Identify which cell holds the provided text, then report its (x, y) central coordinate. 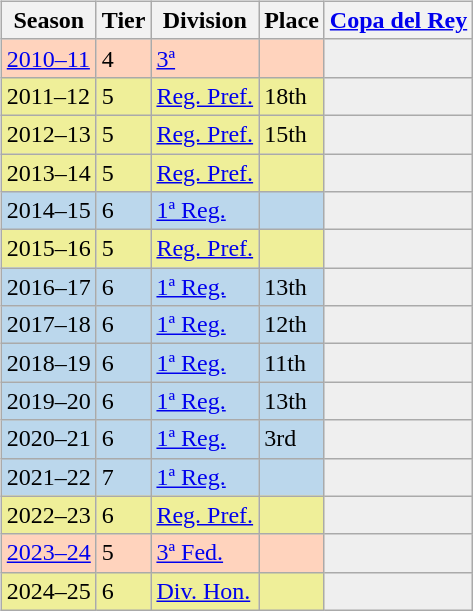
2015–16 (48, 249)
7 (124, 477)
2019–20 (48, 401)
2022–23 (48, 515)
2021–22 (48, 477)
Place (292, 20)
2016–17 (48, 287)
3ª (205, 58)
2017–18 (48, 325)
2013–14 (48, 173)
3rd (292, 439)
Division (205, 20)
2014–15 (48, 211)
12th (292, 325)
18th (292, 96)
2020–21 (48, 439)
2012–13 (48, 134)
Copa del Rey (398, 20)
2010–11 (48, 58)
Season (48, 20)
Tier (124, 20)
15th (292, 134)
2024–25 (48, 591)
11th (292, 363)
3ª Fed. (205, 553)
4 (124, 58)
2023–24 (48, 553)
Div. Hon. (205, 591)
2011–12 (48, 96)
2018–19 (48, 363)
